Output the [x, y] coordinate of the center of the cell containing the given text.  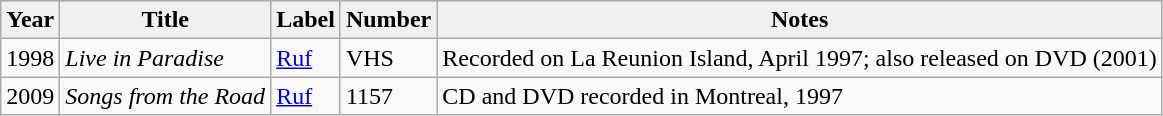
VHS [388, 58]
1998 [30, 58]
Year [30, 20]
Number [388, 20]
CD and DVD recorded in Montreal, 1997 [800, 96]
Live in Paradise [166, 58]
Title [166, 20]
Label [306, 20]
2009 [30, 96]
Songs from the Road [166, 96]
Recorded on La Reunion Island, April 1997; also released on DVD (2001) [800, 58]
1157 [388, 96]
Notes [800, 20]
